Extract the (x, y) coordinate from the center of the cell holding the provided text.  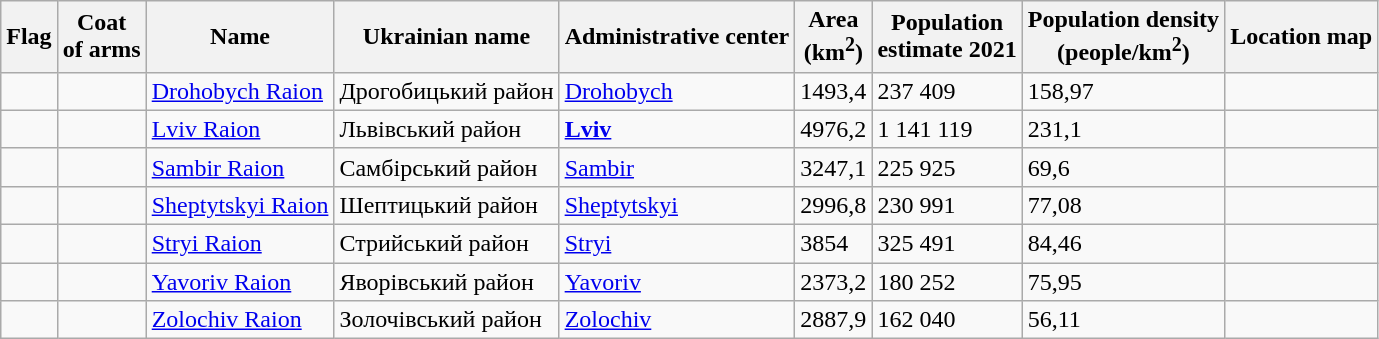
Stryi (677, 244)
Lviv Raion (240, 129)
Sambir Raion (240, 167)
231,1 (1123, 129)
Золочівський район (446, 320)
Stryi Raion (240, 244)
84,46 (1123, 244)
Стрийський район (446, 244)
Drohobych Raion (240, 91)
1 141 119 (947, 129)
Zolochiv (677, 320)
1493,4 (834, 91)
2996,8 (834, 205)
Самбірський район (446, 167)
Administrative center (677, 37)
Area (km2) (834, 37)
Population density (people/km2) (1123, 37)
69,6 (1123, 167)
Sambir (677, 167)
75,95 (1123, 282)
237 409 (947, 91)
Ukrainian name (446, 37)
325 491 (947, 244)
Яворівський район (446, 282)
225 925 (947, 167)
Coatof arms (102, 37)
230 991 (947, 205)
3854 (834, 244)
2373,2 (834, 282)
Lviv (677, 129)
Sheptytskyi Raion (240, 205)
162 040 (947, 320)
Flag (29, 37)
Львівський район (446, 129)
180 252 (947, 282)
Yavoriv Raion (240, 282)
Location map (1302, 37)
Дрогобицький район (446, 91)
Zolochiv Raion (240, 320)
Sheptytskyi (677, 205)
158,97 (1123, 91)
Name (240, 37)
56,11 (1123, 320)
77,08 (1123, 205)
Yavoriv (677, 282)
3247,1 (834, 167)
Populationestimate 2021 (947, 37)
4976,2 (834, 129)
2887,9 (834, 320)
Drohobych (677, 91)
Шептицький район (446, 205)
